Pinpoint the cell where the given text exists, returning its [x, y] midpoint coordinate. 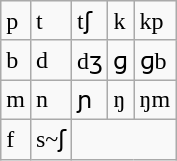
s~ʃ [50, 139]
ɲ [90, 100]
ŋm [155, 100]
t [50, 21]
d [50, 60]
ɡ [121, 60]
dʒ [90, 60]
f [16, 139]
ŋ [121, 100]
k [121, 21]
m [16, 100]
kp [155, 21]
ɡb [155, 60]
p [16, 21]
b [16, 60]
tʃ [90, 21]
n [50, 100]
